Capture the cell that displays the provided text and extract its (x, y) central coordinate. 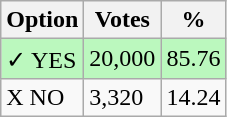
Option (42, 20)
% (194, 20)
3,320 (122, 97)
X NO (42, 97)
20,000 (122, 59)
14.24 (194, 97)
85.76 (194, 59)
Votes (122, 20)
✓ YES (42, 59)
